From the cell containing the given text, extract its center point as (X, Y) coordinate. 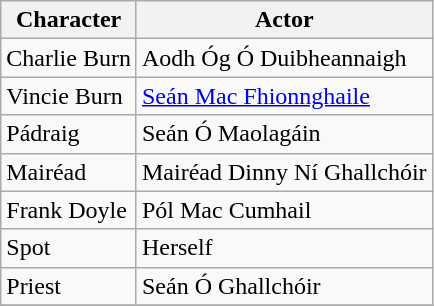
Mairéad Dinny Ní Ghallchóir (284, 172)
Aodh Óg Ó Duibheannaigh (284, 58)
Pól Mac Cumhail (284, 210)
Pádraig (69, 134)
Character (69, 20)
Spot (69, 248)
Herself (284, 248)
Seán Mac Fhionnghaile (284, 96)
Seán Ó Maolagáin (284, 134)
Seán Ó Ghallchóir (284, 286)
Actor (284, 20)
Vincie Burn (69, 96)
Mairéad (69, 172)
Priest (69, 286)
Charlie Burn (69, 58)
Frank Doyle (69, 210)
